Extract the [x, y] coordinate from the center of the cell holding the provided text.  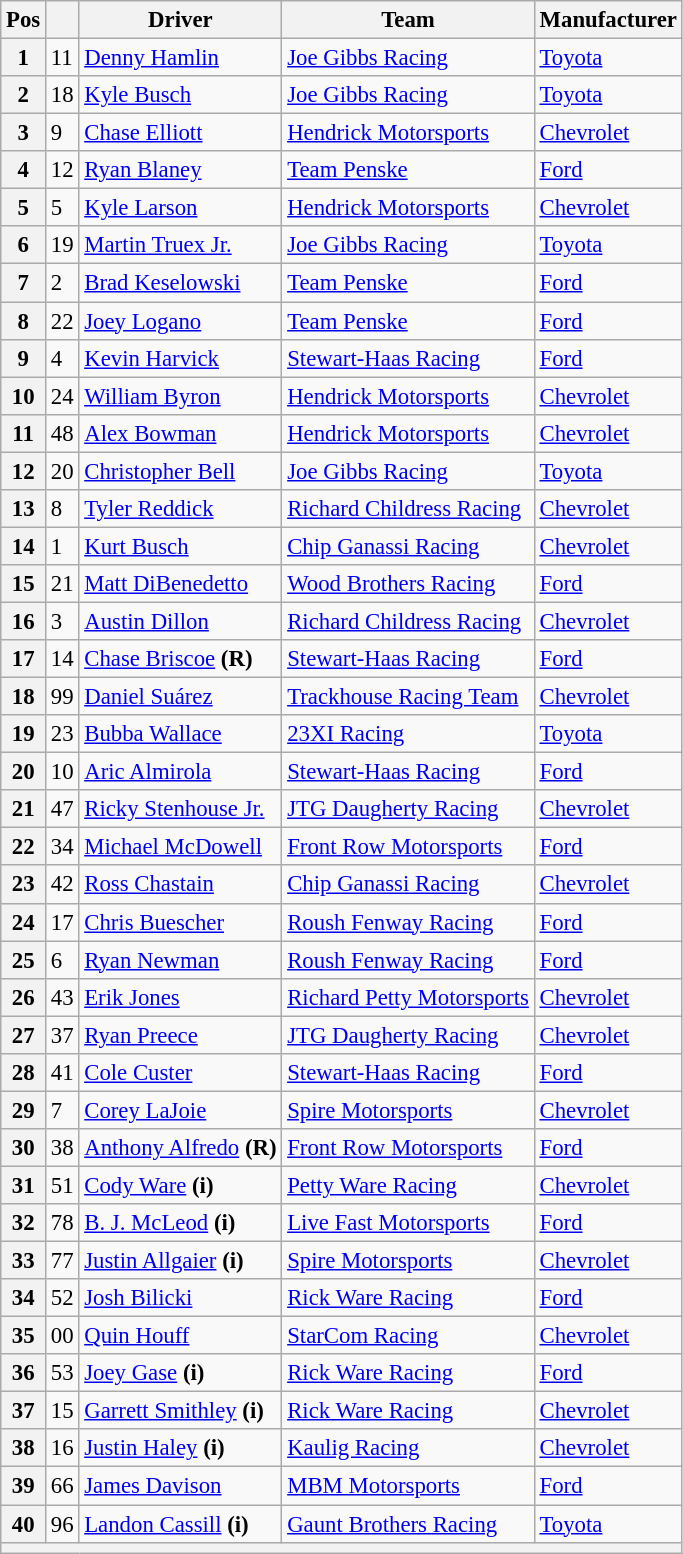
Garrett Smithley (i) [180, 1411]
Kyle Busch [180, 95]
MBM Motorsports [408, 1486]
33 [24, 1261]
Kyle Larson [180, 208]
28 [24, 1073]
StarCom Racing [408, 1336]
Ryan Blaney [180, 170]
32 [24, 1223]
Josh Bilicki [180, 1298]
35 [24, 1336]
47 [62, 809]
Martin Truex Jr. [180, 245]
Aric Almirola [180, 772]
13 [24, 509]
Ryan Preece [180, 1035]
40 [24, 1524]
27 [24, 1035]
48 [62, 433]
53 [62, 1373]
51 [62, 1185]
Ryan Newman [180, 960]
Kaulig Racing [408, 1449]
Live Fast Motorsports [408, 1223]
43 [62, 997]
Denny Hamlin [180, 58]
42 [62, 885]
Richard Petty Motorsports [408, 997]
36 [24, 1373]
Kevin Harvick [180, 358]
B. J. McLeod (i) [180, 1223]
Justin Allgaier (i) [180, 1261]
Pos [24, 20]
Matt DiBenedetto [180, 584]
Justin Haley (i) [180, 1449]
Driver [180, 20]
Michael McDowell [180, 847]
Cole Custer [180, 1073]
52 [62, 1298]
Alex Bowman [180, 433]
Chris Buescher [180, 922]
Chase Briscoe (R) [180, 659]
James Davison [180, 1486]
23XI Racing [408, 734]
Gaunt Brothers Racing [408, 1524]
Austin Dillon [180, 621]
Joey Gase (i) [180, 1373]
Wood Brothers Racing [408, 584]
39 [24, 1486]
Chase Elliott [180, 133]
29 [24, 1110]
Team [408, 20]
Tyler Reddick [180, 509]
66 [62, 1486]
25 [24, 960]
96 [62, 1524]
00 [62, 1336]
Joey Logano [180, 321]
William Byron [180, 396]
Corey LaJoie [180, 1110]
Landon Cassill (i) [180, 1524]
26 [24, 997]
Christopher Bell [180, 471]
Ross Chastain [180, 885]
Anthony Alfredo (R) [180, 1148]
30 [24, 1148]
31 [24, 1185]
Brad Keselowski [180, 283]
Ricky Stenhouse Jr. [180, 809]
Trackhouse Racing Team [408, 697]
Bubba Wallace [180, 734]
Manufacturer [608, 20]
99 [62, 697]
Erik Jones [180, 997]
Daniel Suárez [180, 697]
Petty Ware Racing [408, 1185]
78 [62, 1223]
Quin Houff [180, 1336]
77 [62, 1261]
Cody Ware (i) [180, 1185]
41 [62, 1073]
Kurt Busch [180, 546]
